Detect which cell encompasses the target text, then output its [X, Y] center coordinate. 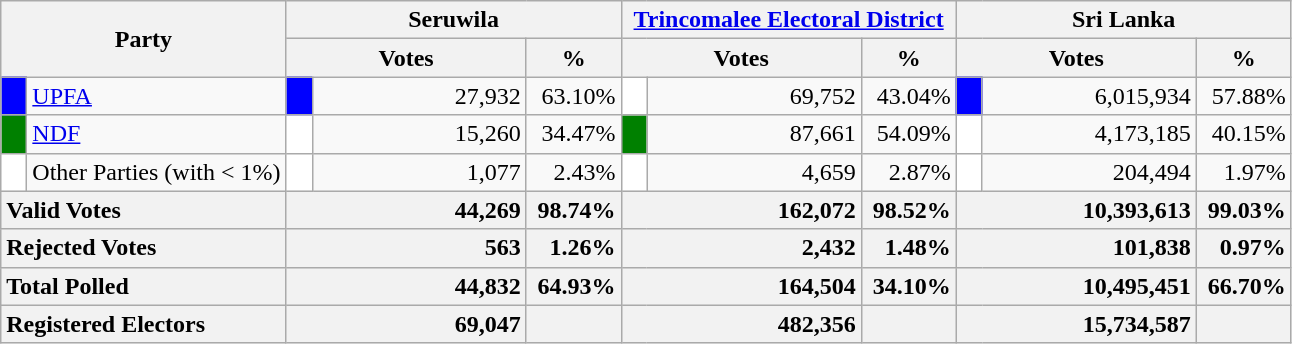
4,173,185 [1089, 134]
10,495,451 [1076, 286]
98.74% [574, 210]
164,504 [741, 286]
15,260 [419, 134]
64.93% [574, 286]
Valid Votes [144, 210]
15,734,587 [1076, 324]
43.04% [908, 96]
Party [144, 39]
Total Polled [144, 286]
Seruwila [454, 20]
87,661 [754, 134]
1.97% [1244, 172]
162,072 [741, 210]
2.87% [908, 172]
1.48% [908, 248]
66.70% [1244, 286]
44,269 [406, 210]
40.15% [1244, 134]
69,752 [754, 96]
44,832 [406, 286]
563 [406, 248]
63.10% [574, 96]
2,432 [741, 248]
Registered Electors [144, 324]
27,932 [419, 96]
Trincomalee Electoral District [788, 20]
34.47% [574, 134]
54.09% [908, 134]
69,047 [406, 324]
1,077 [419, 172]
204,494 [1089, 172]
UPFA [156, 96]
10,393,613 [1076, 210]
Sri Lanka [1124, 20]
Rejected Votes [144, 248]
0.97% [1244, 248]
6,015,934 [1089, 96]
2.43% [574, 172]
101,838 [1076, 248]
482,356 [741, 324]
99.03% [1244, 210]
57.88% [1244, 96]
Other Parties (with < 1%) [156, 172]
NDF [156, 134]
1.26% [574, 248]
4,659 [754, 172]
34.10% [908, 286]
98.52% [908, 210]
